Return the [X, Y] coordinate for the center point of the cell that contains the specified text.  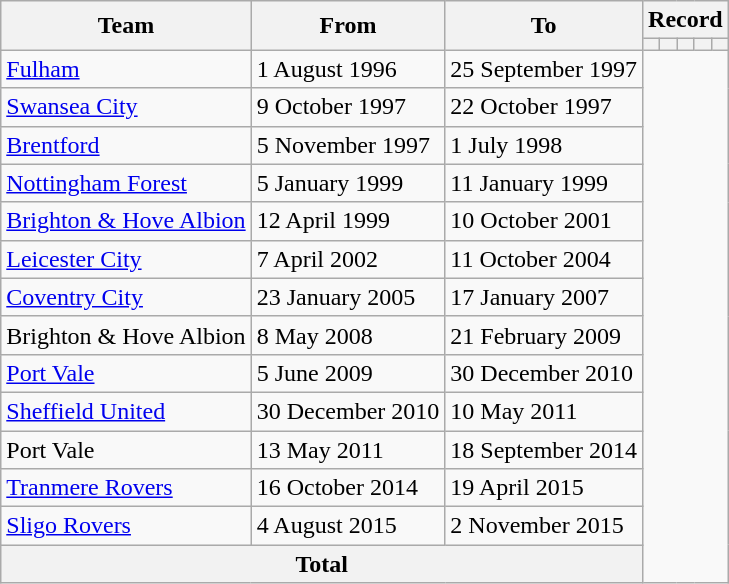
22 October 1997 [544, 107]
18 September 2014 [544, 449]
23 January 2005 [348, 297]
Fulham [126, 69]
10 May 2011 [544, 411]
17 January 2007 [544, 297]
From [348, 26]
5 November 1997 [348, 145]
11 October 2004 [544, 259]
21 February 2009 [544, 335]
Nottingham Forest [126, 183]
5 January 1999 [348, 183]
1 August 1996 [348, 69]
19 April 2015 [544, 488]
Brentford [126, 145]
8 May 2008 [348, 335]
Tranmere Rovers [126, 488]
Sligo Rovers [126, 526]
To [544, 26]
4 August 2015 [348, 526]
Leicester City [126, 259]
11 January 1999 [544, 183]
12 April 1999 [348, 221]
2 November 2015 [544, 526]
Record [686, 20]
5 June 2009 [348, 373]
Sheffield United [126, 411]
13 May 2011 [348, 449]
16 October 2014 [348, 488]
Total [322, 564]
Coventry City [126, 297]
Swansea City [126, 107]
25 September 1997 [544, 69]
9 October 1997 [348, 107]
7 April 2002 [348, 259]
1 July 1998 [544, 145]
Team [126, 26]
10 October 2001 [544, 221]
